Return [x, y] of the center of cell containing provided text 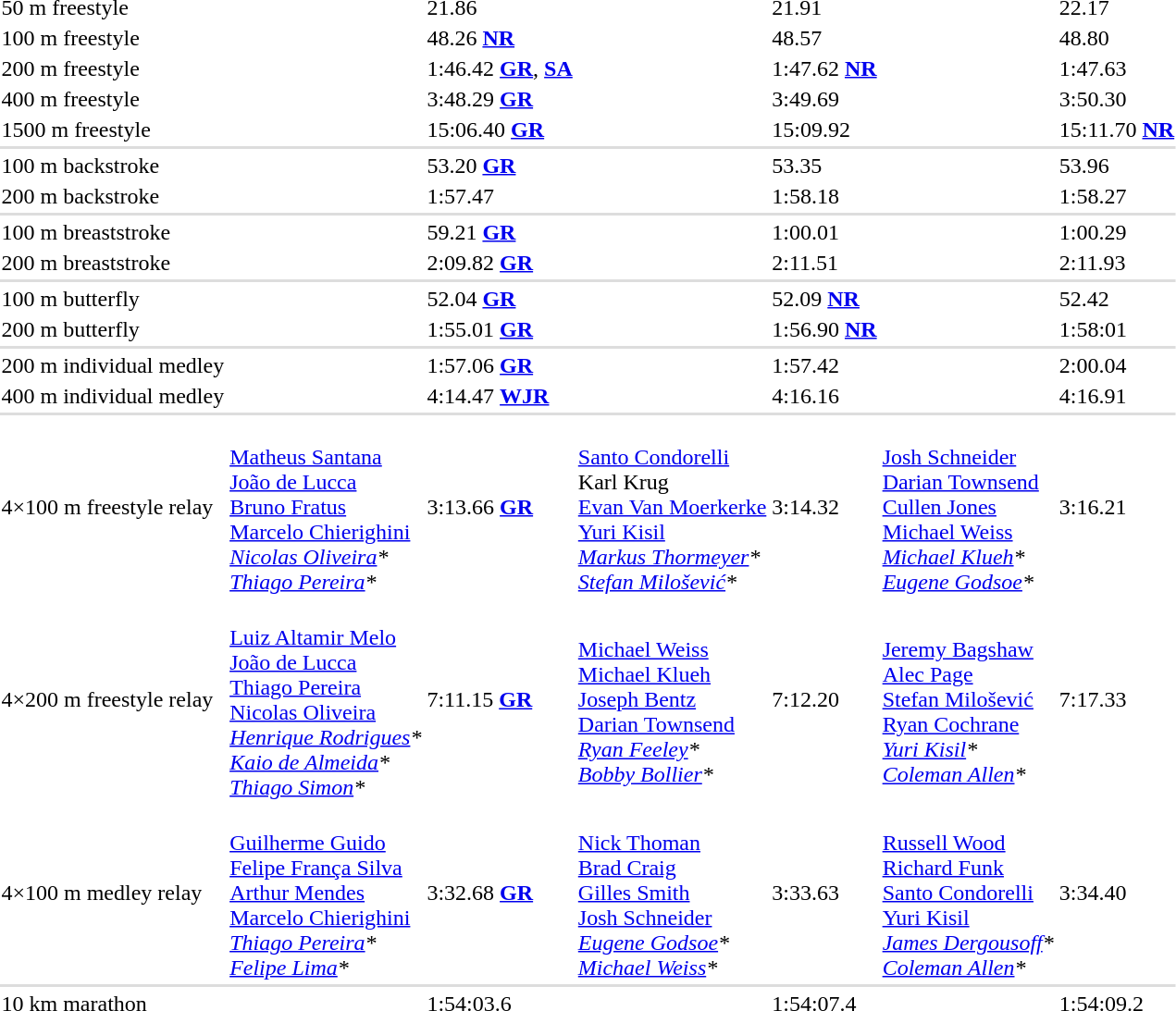
100 m backstroke [113, 166]
1:57.42 [824, 365]
Guilherme GuidoFelipe França SilvaArthur MendesMarcelo ChierighiniThiago Pereira*Felipe Lima* [326, 893]
200 m individual medley [113, 365]
15:11.70 NR [1116, 129]
400 m freestyle [113, 99]
48.80 [1116, 38]
4×200 m freestyle relay [113, 699]
52.42 [1116, 299]
1:47.62 NR [824, 68]
1:57.06 GR [500, 365]
4:16.91 [1116, 396]
Russell Wood Richard FunkSanto CondorelliYuri KisilJames Dergousoff*Coleman Allen* [968, 893]
3:34.40 [1116, 893]
15:09.92 [824, 129]
7:11.15 GR [500, 699]
3:50.30 [1116, 99]
3:49.69 [824, 99]
2:00.04 [1116, 365]
1:47.63 [1116, 68]
200 m breaststroke [113, 263]
53.35 [824, 166]
3:32.68 GR [500, 893]
3:16.21 [1116, 507]
3:13.66 GR [500, 507]
Luiz Altamir MeloJoão de LuccaThiago PereiraNicolas OliveiraHenrique Rodrigues*Kaio de Almeida*Thiago Simon* [326, 699]
52.09 NR [824, 299]
200 m backstroke [113, 196]
1:58.18 [824, 196]
3:14.32 [824, 507]
100 m breaststroke [113, 232]
2:11.51 [824, 263]
100 m butterfly [113, 299]
4:14.47 WJR [500, 396]
53.20 GR [500, 166]
4:16.16 [824, 396]
15:06.40 GR [500, 129]
3:33.63 [824, 893]
1:56.90 NR [824, 329]
Nick Thoman Brad CraigGilles SmithJosh SchneiderEugene Godsoe*Michael Weiss* [672, 893]
52.04 GR [500, 299]
48.57 [824, 38]
4×100 m freestyle relay [113, 507]
400 m individual medley [113, 396]
3:48.29 GR [500, 99]
2:09.82 GR [500, 263]
7:17.33 [1116, 699]
1:46.42 GR, SA [500, 68]
Jeremy Bagshaw Alec PageStefan MiloševićRyan CochraneYuri Kisil*Coleman Allen* [968, 699]
1:55.01 GR [500, 329]
200 m butterfly [113, 329]
59.21 GR [500, 232]
Santo Condorelli Karl KrugEvan Van MoerkerkeYuri KisilMarkus Thormeyer*Stefan Milošević* [672, 507]
48.26 NR [500, 38]
1:58:01 [1116, 329]
1:00.29 [1116, 232]
2:11.93 [1116, 263]
53.96 [1116, 166]
1500 m freestyle [113, 129]
Matheus SantanaJoão de LuccaBruno FratusMarcelo ChierighiniNicolas Oliveira*Thiago Pereira* [326, 507]
1:00.01 [824, 232]
1:57.47 [500, 196]
100 m freestyle [113, 38]
Josh Schneider Darian TownsendCullen JonesMichael WeissMichael Klueh*Eugene Godsoe* [968, 507]
200 m freestyle [113, 68]
Michael Weiss Michael KluehJoseph BentzDarian TownsendRyan Feeley*Bobby Bollier* [672, 699]
7:12.20 [824, 699]
1:58.27 [1116, 196]
4×100 m medley relay [113, 893]
